Locate the cell with the specified text and output its (x, y) center coordinate. 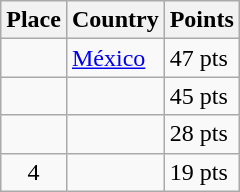
19 pts (202, 172)
45 pts (202, 96)
4 (34, 172)
Place (34, 20)
Country (115, 20)
28 pts (202, 134)
México (115, 58)
Points (202, 20)
47 pts (202, 58)
